Capture the cell that displays the provided text and extract its (X, Y) central coordinate. 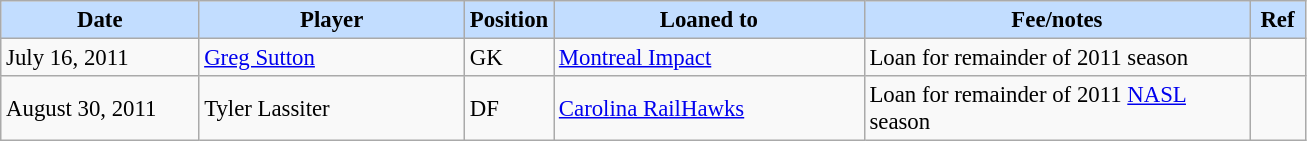
Position (508, 20)
July 16, 2011 (100, 58)
Player (332, 20)
Tyler Lassiter (332, 108)
DF (508, 108)
Date (100, 20)
Ref (1278, 20)
Montreal Impact (710, 58)
Loan for remainder of 2011 season (1057, 58)
Loan for remainder of 2011 NASL season (1057, 108)
GK (508, 58)
Loaned to (710, 20)
Fee/notes (1057, 20)
Carolina RailHawks (710, 108)
Greg Sutton (332, 58)
August 30, 2011 (100, 108)
